Detect which cell encompasses the target text, then output its (X, Y) center coordinate. 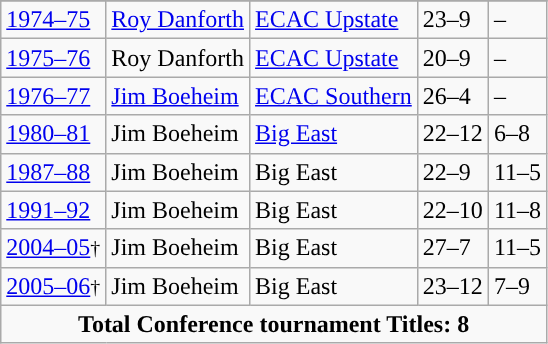
27–7 (452, 248)
23–12 (452, 286)
22–12 (452, 134)
20–9 (452, 58)
1974–75 (54, 20)
2005–06† (54, 286)
6–8 (517, 134)
26–4 (452, 96)
1976–77 (54, 96)
Total Conference tournament Titles: 8 (274, 324)
ECAC Southern (334, 96)
23–9 (452, 20)
22–9 (452, 172)
1991–92 (54, 210)
11–8 (517, 210)
7–9 (517, 286)
1987–88 (54, 172)
2004–05† (54, 248)
22–10 (452, 210)
1980–81 (54, 134)
1975–76 (54, 58)
